Find where the given text appears and provide that cell's center as (X, Y) coordinate. 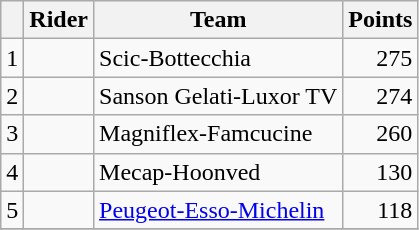
274 (380, 96)
275 (380, 58)
Sanson Gelati-Luxor TV (218, 96)
4 (12, 172)
118 (380, 210)
Points (380, 20)
260 (380, 134)
5 (12, 210)
Magniflex-Famcucine (218, 134)
Scic-Bottecchia (218, 58)
2 (12, 96)
3 (12, 134)
1 (12, 58)
130 (380, 172)
Rider (59, 20)
Team (218, 20)
Mecap-Hoonved (218, 172)
Peugeot-Esso-Michelin (218, 210)
